Provide the [X, Y] coordinate of the cell's center where the given text is located.  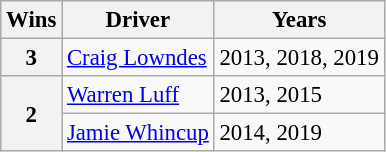
Craig Lowndes [138, 58]
Wins [32, 20]
2014, 2019 [299, 133]
Driver [138, 20]
Years [299, 20]
2013, 2015 [299, 95]
Warren Luff [138, 95]
2013, 2018, 2019 [299, 58]
2 [32, 114]
3 [32, 58]
Jamie Whincup [138, 133]
